Locate the cell with the specified text and output its [X, Y] center coordinate. 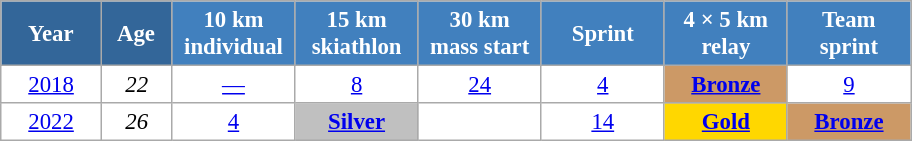
15 km skiathlon [356, 34]
2018 [52, 85]
22 [136, 85]
14 [602, 122]
2022 [52, 122]
Team sprint [848, 34]
Gold [726, 122]
26 [136, 122]
— [234, 85]
9 [848, 85]
Year [52, 34]
10 km individual [234, 34]
Age [136, 34]
Silver [356, 122]
24 [480, 85]
30 km mass start [480, 34]
8 [356, 85]
Sprint [602, 34]
4 × 5 km relay [726, 34]
